Return (x, y) of the center of cell containing provided text 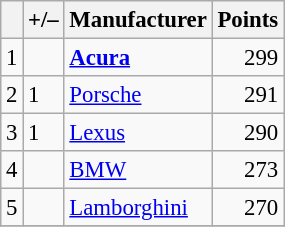
+/– (44, 20)
270 (248, 208)
299 (248, 58)
2 (12, 95)
Lamborghini (138, 208)
Lexus (138, 133)
291 (248, 95)
290 (248, 133)
273 (248, 170)
Acura (138, 58)
BMW (138, 170)
3 (12, 133)
Points (248, 20)
4 (12, 170)
Porsche (138, 95)
5 (12, 208)
Manufacturer (138, 20)
